Pinpoint the cell where the given text exists, returning its [X, Y] midpoint coordinate. 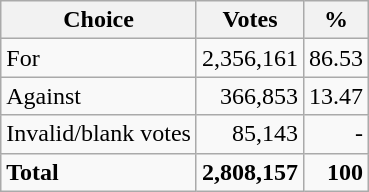
Votes [250, 20]
85,143 [250, 134]
- [336, 134]
For [99, 58]
13.47 [336, 96]
% [336, 20]
Choice [99, 20]
86.53 [336, 58]
Total [99, 172]
2,808,157 [250, 172]
2,356,161 [250, 58]
Against [99, 96]
366,853 [250, 96]
Invalid/blank votes [99, 134]
100 [336, 172]
